Scan for the cell matching the given text and deliver its (x, y) coordinate at center. 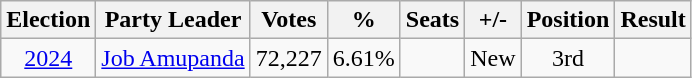
Party Leader (173, 20)
% (364, 20)
+/- (493, 20)
Position (568, 20)
3rd (568, 58)
New (493, 58)
Election (48, 20)
2024 (48, 58)
Seats (432, 20)
Job Amupanda (173, 58)
Votes (288, 20)
72,227 (288, 58)
Result (653, 20)
6.61% (364, 58)
